Extract the (X, Y) coordinate from the center of the cell holding the provided text.  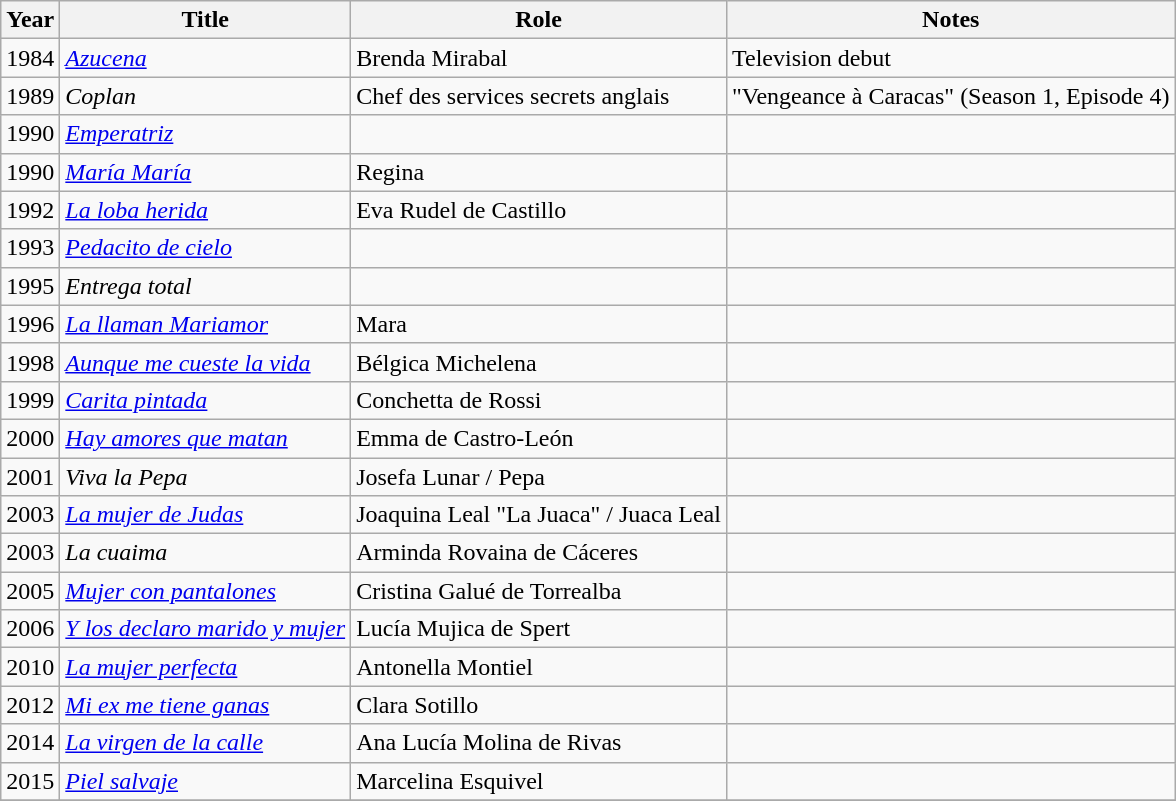
La mujer perfecta (206, 667)
1992 (30, 210)
2012 (30, 705)
1996 (30, 324)
María María (206, 172)
Y los declaro marido y mujer (206, 629)
1999 (30, 400)
1993 (30, 248)
Mara (539, 324)
Eva Rudel de Castillo (539, 210)
Mujer con pantalones (206, 591)
Piel salvaje (206, 781)
1998 (30, 362)
La mujer de Judas (206, 515)
Lucía Mujica de Spert (539, 629)
Title (206, 20)
Mi ex me tiene ganas (206, 705)
Carita pintada (206, 400)
La loba herida (206, 210)
Bélgica Michelena (539, 362)
Emma de Castro-León (539, 438)
Ana Lucía Molina de Rivas (539, 743)
Antonella Montiel (539, 667)
La llaman Mariamor (206, 324)
"Vengeance à Caracas" (Season 1, Episode 4) (950, 96)
Year (30, 20)
Hay amores que matan (206, 438)
2000 (30, 438)
Aunque me cueste la vida (206, 362)
Viva la Pepa (206, 477)
Television debut (950, 58)
Entrega total (206, 286)
1995 (30, 286)
Coplan (206, 96)
1989 (30, 96)
2006 (30, 629)
Cristina Galué de Torrealba (539, 591)
Conchetta de Rossi (539, 400)
2014 (30, 743)
Joaquina Leal "La Juaca" / Juaca Leal (539, 515)
La cuaima (206, 553)
1984 (30, 58)
Regina (539, 172)
2010 (30, 667)
La virgen de la calle (206, 743)
Azucena (206, 58)
Notes (950, 20)
Pedacito de cielo (206, 248)
Role (539, 20)
Marcelina Esquivel (539, 781)
Josefa Lunar / Pepa (539, 477)
2001 (30, 477)
Emperatriz (206, 134)
Clara Sotillo (539, 705)
Arminda Rovaina de Cáceres (539, 553)
2015 (30, 781)
Brenda Mirabal (539, 58)
Chef des services secrets anglais (539, 96)
2005 (30, 591)
